Identify which cell holds the provided text, then report its (x, y) central coordinate. 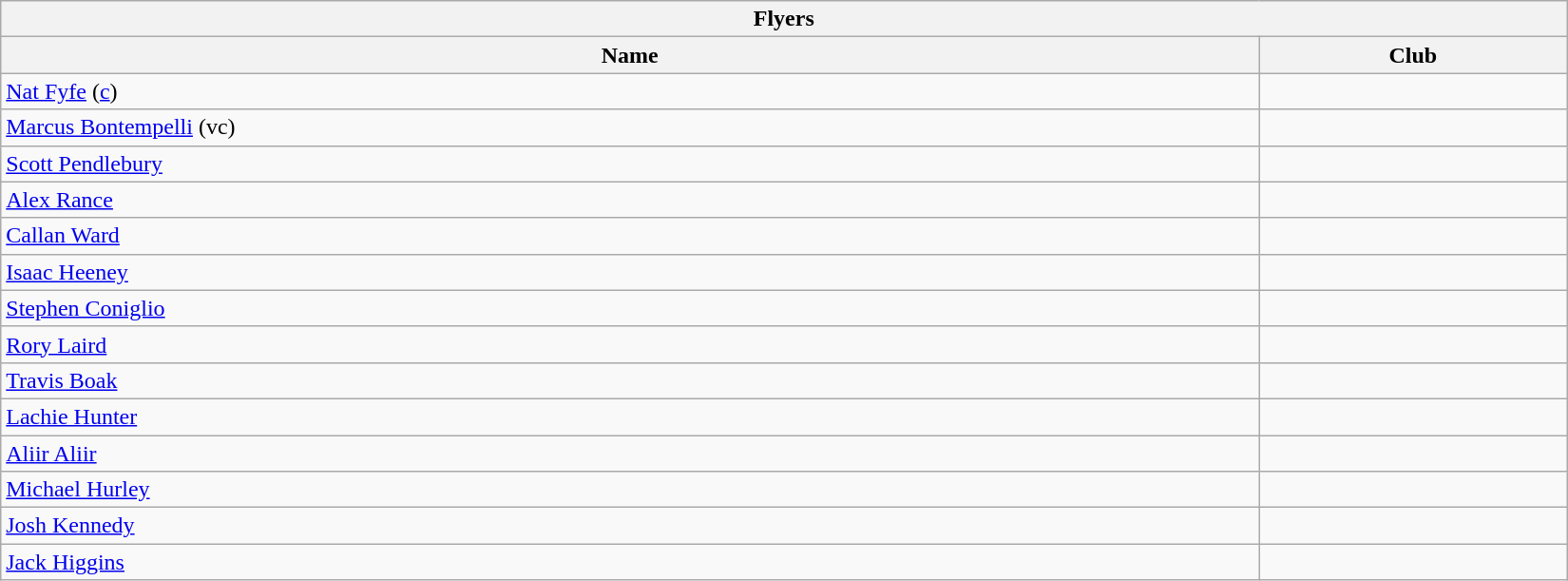
Scott Pendlebury (630, 164)
Stephen Coniglio (630, 308)
Marcus Bontempelli (vc) (630, 127)
Isaac Heeney (630, 272)
Nat Fyfe (c) (630, 91)
Alex Rance (630, 200)
Jack Higgins (630, 562)
Travis Boak (630, 380)
Club (1413, 55)
Callan Ward (630, 236)
Aliir Aliir (630, 454)
Michael Hurley (630, 490)
Josh Kennedy (630, 526)
Rory Laird (630, 344)
Name (630, 55)
Flyers (784, 19)
Lachie Hunter (630, 416)
